Find where the given text appears and provide that cell's center as (x, y) coordinate. 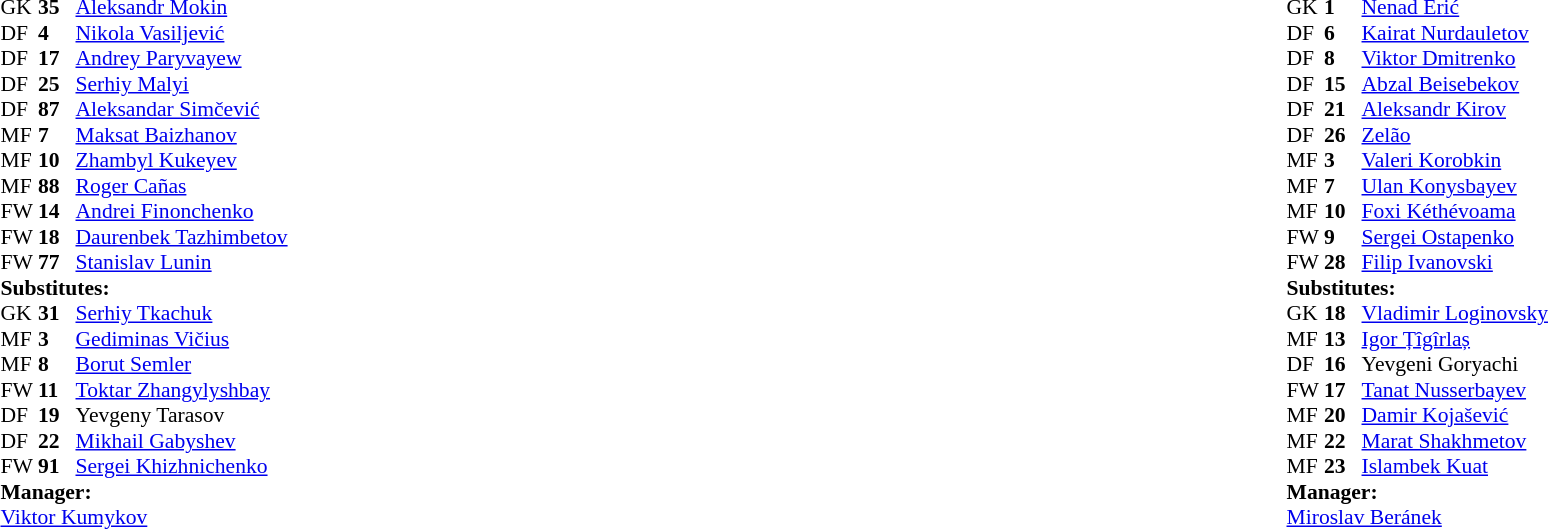
Stanislav Lunin (182, 263)
Nikola Vasiljević (182, 33)
11 (57, 390)
15 (1343, 84)
Kairat Nurdauletov (1455, 33)
Yevgeni Goryachi (1455, 365)
Abzal Beisebekov (1455, 84)
Aleksandar Simčević (182, 109)
25 (57, 84)
Andrei Finonchenko (182, 211)
28 (1343, 263)
Ulan Konysbayev (1455, 186)
Toktar Zhangylyshbay (182, 390)
Sergei Khizhnichenko (182, 467)
Gediminas Vičius (182, 339)
Yevgeny Tarasov (182, 415)
21 (1343, 109)
Tanat Nusserbayev (1455, 390)
Viktor Dmitrenko (1455, 59)
Borut Semler (182, 365)
Marat Shakhmetov (1455, 441)
Filip Ivanovski (1455, 263)
23 (1343, 467)
26 (1343, 135)
Sergei Ostapenko (1455, 237)
Zelão (1455, 135)
Damir Kojašević (1455, 415)
20 (1343, 415)
Foxi Kéthévoama (1455, 211)
88 (57, 186)
87 (57, 109)
Daurenbek Tazhimbetov (182, 237)
Andrey Paryvayew (182, 59)
Maksat Baizhanov (182, 135)
91 (57, 467)
16 (1343, 365)
Zhambyl Kukeyev (182, 161)
9 (1343, 237)
Igor Țîgîrlaș (1455, 339)
Mikhail Gabyshev (182, 441)
13 (1343, 339)
Serhiy Malyi (182, 84)
Vladimir Loginovsky (1455, 313)
31 (57, 313)
19 (57, 415)
77 (57, 263)
6 (1343, 33)
Serhiy Tkachuk (182, 313)
14 (57, 211)
Valeri Korobkin (1455, 161)
Islambek Kuat (1455, 467)
Aleksandr Kirov (1455, 109)
4 (57, 33)
Roger Cañas (182, 186)
